Capture the cell that displays the provided text and extract its [X, Y] central coordinate. 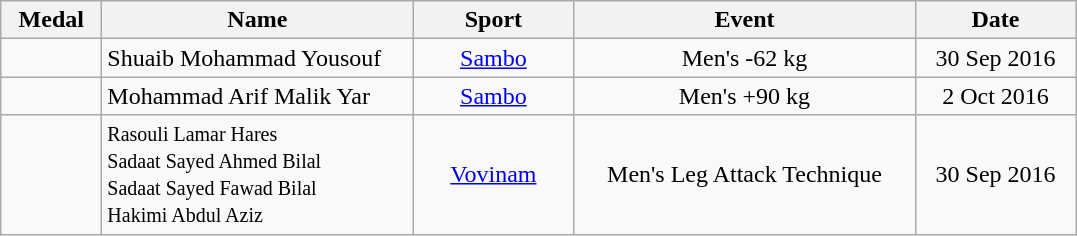
Rasouli Lamar HaresSadaat Sayed Ahmed BilalSadaat Sayed Fawad BilalHakimi Abdul Aziz [258, 174]
Medal [52, 20]
Name [258, 20]
Vovinam [494, 174]
Mohammad Arif Malik Yar [258, 96]
Men's +90 kg [744, 96]
Men's Leg Attack Technique [744, 174]
Sport [494, 20]
Event [744, 20]
Date [996, 20]
Men's -62 kg [744, 58]
2 Oct 2016 [996, 96]
Shuaib Mohammad Yousouf [258, 58]
